Search for the cell housing the specified text and yield its [X, Y] center coordinate. 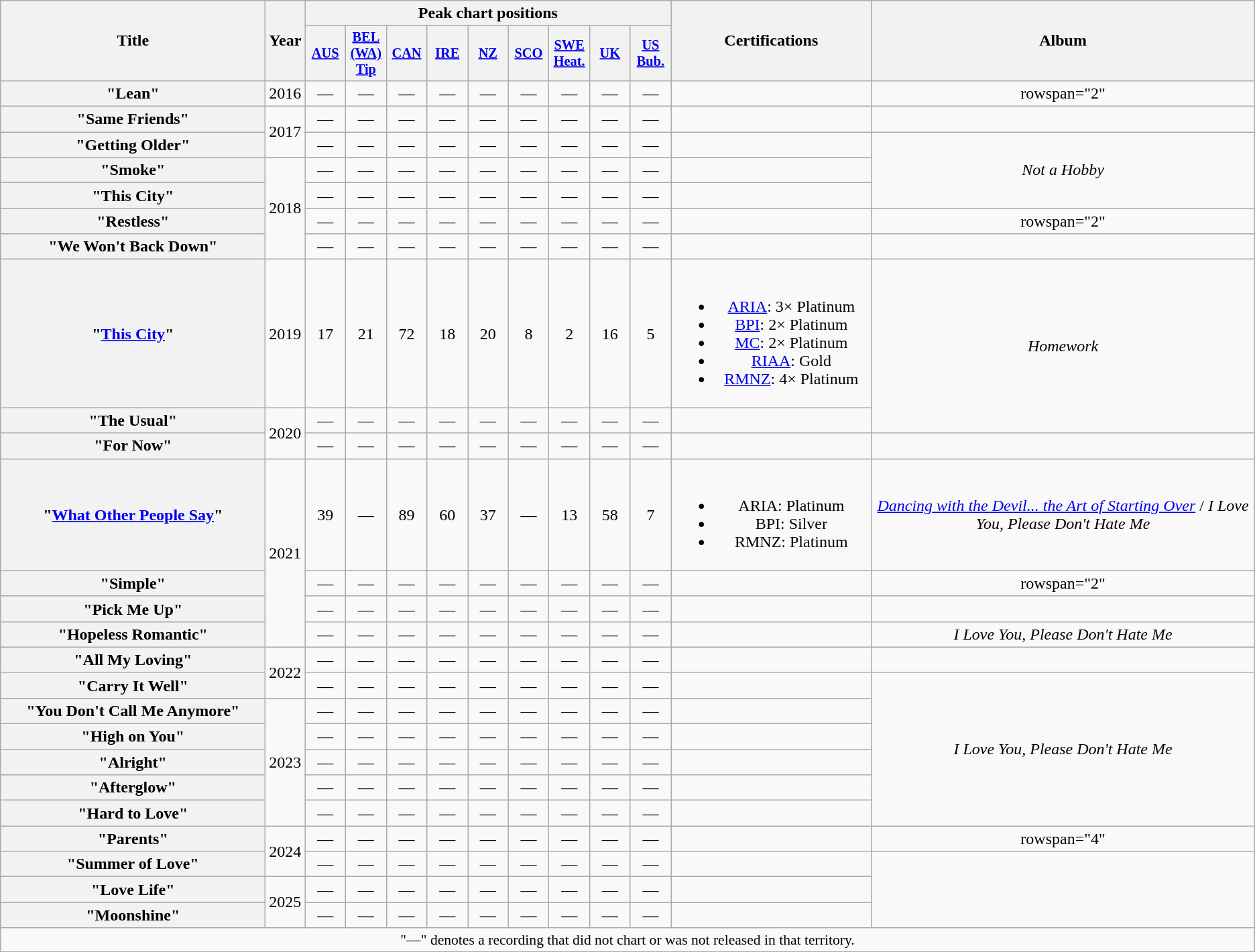
AUS [326, 54]
"High on You" [133, 737]
SWEHeat. [570, 54]
"Hard to Love" [133, 813]
89 [406, 515]
"Alright" [133, 762]
rowspan="4" [1063, 839]
"What Other People Say" [133, 515]
ARIA: PlatinumBPI: SilverRMNZ: Platinum [771, 515]
"Hopeless Romantic" [133, 634]
"Summer of Love" [133, 864]
2025 [286, 902]
SCO [528, 54]
2 [570, 334]
"Pick Me Up" [133, 609]
Title [133, 41]
"For Now" [133, 446]
Not a Hobby [1063, 170]
8 [528, 334]
2017 [286, 132]
13 [570, 515]
ARIA: 3× PlatinumBPI: 2× PlatinumMC: 2× PlatinumRIAA: GoldRMNZ: 4× Platinum [771, 334]
"Simple" [133, 583]
2020 [286, 433]
2024 [286, 851]
18 [448, 334]
"—" denotes a recording that did not chart or was not released in that territory. [627, 940]
58 [610, 515]
"Afterglow" [133, 788]
NZ [488, 54]
2022 [286, 672]
60 [448, 515]
Album [1063, 41]
16 [610, 334]
Dancing with the Devil... the Art of Starting Over / I Love You, Please Don't Hate Me [1063, 515]
2016 [286, 93]
37 [488, 515]
"Same Friends" [133, 119]
2019 [286, 334]
"Smoke" [133, 170]
"You Don't Call Me Anymore" [133, 711]
5 [650, 334]
"Lean" [133, 93]
"Carry It Well" [133, 685]
39 [326, 515]
Homework [1063, 346]
2023 [286, 762]
72 [406, 334]
UK [610, 54]
"We Won't Back Down" [133, 247]
17 [326, 334]
"Moonshine" [133, 915]
IRE [448, 54]
"The Usual" [133, 420]
"Getting Older" [133, 145]
7 [650, 515]
20 [488, 334]
"Parents" [133, 839]
USBub. [650, 54]
BEL(WA)Tip [366, 54]
21 [366, 334]
Year [286, 41]
"Restless" [133, 221]
Peak chart positions [488, 13]
2018 [286, 209]
Certifications [771, 41]
"Love Life" [133, 890]
CAN [406, 54]
"All My Loving" [133, 660]
2021 [286, 552]
